Extract the (x, y) coordinate from the center of the cell holding the provided text.  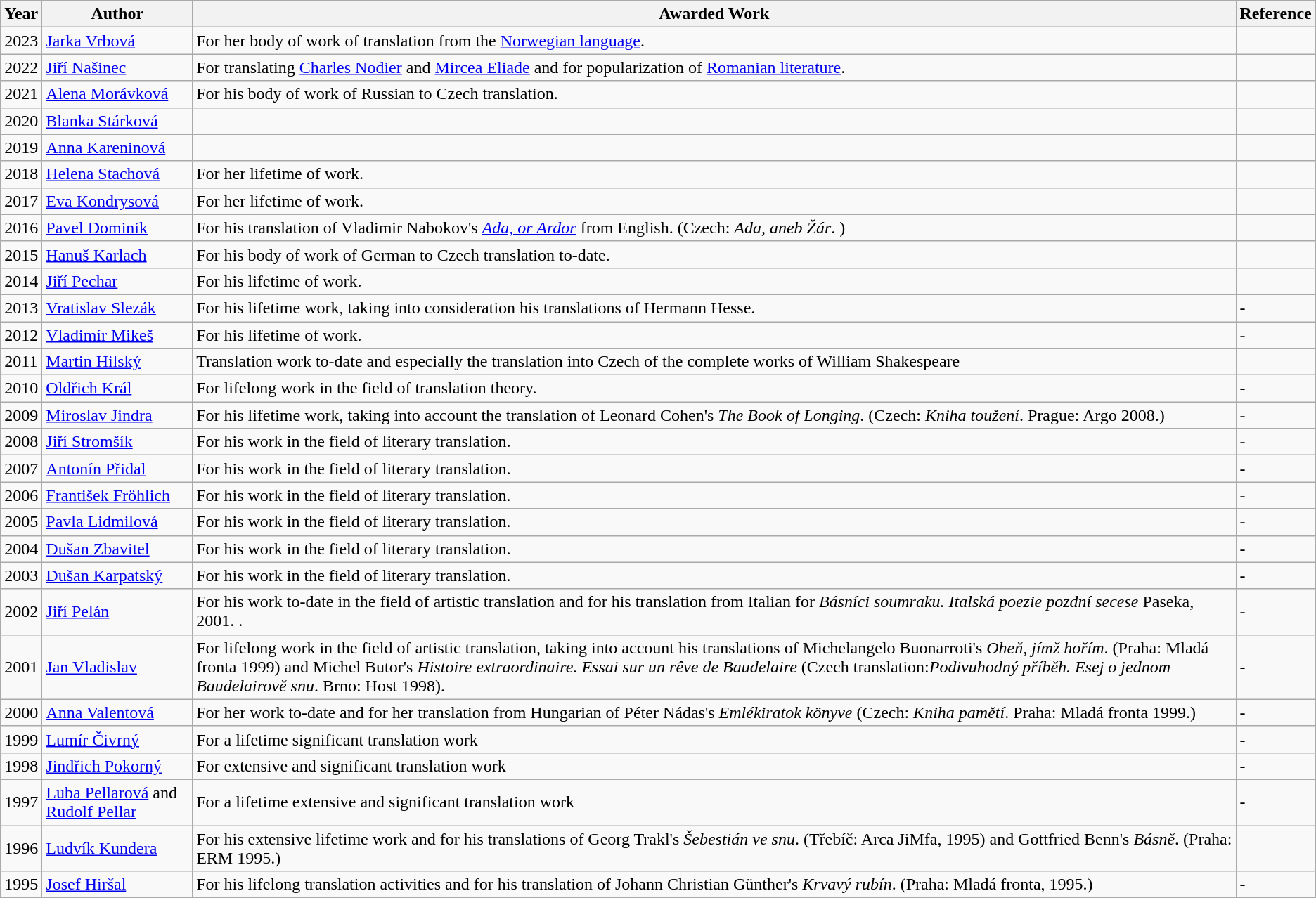
Hanuš Karlach (117, 254)
2014 (21, 281)
2003 (21, 575)
Jindřich Pokorný (117, 766)
Jiří Našinec (117, 67)
Oldřich Král (117, 389)
Josef Hiršal (117, 885)
For his lifetime work, taking into consideration his translations of Hermann Hesse. (714, 308)
Jiří Stromšík (117, 442)
Lumír Čivrný (117, 739)
1997 (21, 802)
2010 (21, 389)
Luba Pellarová and Rudolf Pellar (117, 802)
Awarded Work (714, 14)
2008 (21, 442)
Martin Hilský (117, 362)
2019 (21, 148)
2022 (21, 67)
Year (21, 14)
2001 (21, 667)
Translation work to-date and especially the translation into Czech of the complete works of William Shakespeare (714, 362)
Alena Morávková (117, 94)
For his body of work of Russian to Czech translation. (714, 94)
Anna Kareninová (117, 148)
2000 (21, 712)
Vratislav Slezák (117, 308)
2016 (21, 228)
2020 (21, 121)
2011 (21, 362)
2021 (21, 94)
Antonín Přidal (117, 469)
2017 (21, 201)
2013 (21, 308)
2018 (21, 174)
1996 (21, 847)
Jan Vladislav (117, 667)
František Fröhlich (117, 495)
Jarka Vrbová (117, 41)
Jiří Pechar (117, 281)
2012 (21, 335)
Jiří Pelán (117, 611)
2023 (21, 41)
For translating Charles Nodier and Mircea Eliade and for popularization of Romanian literature. (714, 67)
For lifelong work in the field of translation theory. (714, 389)
Dušan Karpatský (117, 575)
For his body of work of German to Czech translation to-date. (714, 254)
For his translation of Vladimir Nabokov's Ada, or Ardor from English. (Czech: Ada, aneb Žár. ) (714, 228)
1999 (21, 739)
Anna Valentová (117, 712)
1998 (21, 766)
Miroslav Jindra (117, 415)
2006 (21, 495)
Eva Kondrysová (117, 201)
For his lifelong translation activities and for his translation of Johann Christian Günther's Krvavý rubín. (Praha: Mladá fronta, 1995.) (714, 885)
For a lifetime significant translation work (714, 739)
Helena Stachová (117, 174)
2009 (21, 415)
For her body of work of translation from the Norwegian language. (714, 41)
Vladimír Mikeš (117, 335)
For a lifetime extensive and significant translation work (714, 802)
Ludvík Kundera (117, 847)
Author (117, 14)
2004 (21, 549)
Blanka Stárková (117, 121)
2015 (21, 254)
2002 (21, 611)
2005 (21, 522)
Pavla Lidmilová (117, 522)
For her work to-date and for her translation from Hungarian of Péter Nádas's Emlékiratok könyve (Czech: Kniha pamětí. Praha: Mladá fronta 1999.) (714, 712)
Dušan Zbavitel (117, 549)
1995 (21, 885)
For extensive and significant translation work (714, 766)
Pavel Dominik (117, 228)
2007 (21, 469)
Reference (1275, 14)
For his lifetime work, taking into account the translation of Leonard Cohen's The Book of Longing. (Czech: Kniha toužení. Prague: Argo 2008.) (714, 415)
